Return the [x, y] coordinate for the center point of the cell that contains the specified text.  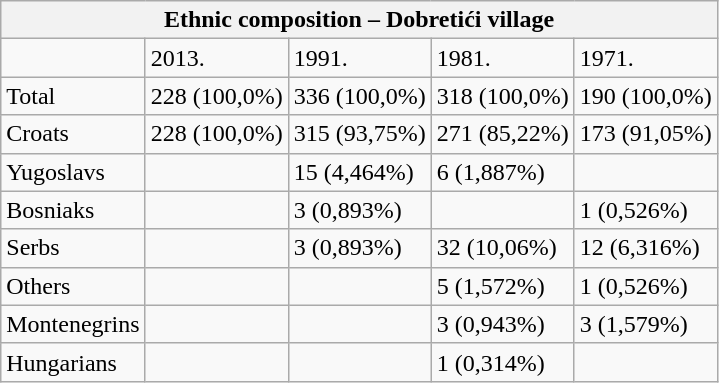
190 (100,0%) [646, 96]
1971. [646, 58]
318 (100,0%) [502, 96]
Yugoslavs [73, 172]
Others [73, 286]
1981. [502, 58]
315 (93,75%) [360, 134]
336 (100,0%) [360, 96]
3 (1,579%) [646, 324]
32 (10,06%) [502, 248]
Serbs [73, 248]
Ethnic composition – Dobretići village [360, 20]
Bosniaks [73, 210]
12 (6,316%) [646, 248]
173 (91,05%) [646, 134]
271 (85,22%) [502, 134]
Hungarians [73, 362]
15 (4,464%) [360, 172]
3 (0,943%) [502, 324]
Croats [73, 134]
5 (1,572%) [502, 286]
2013. [216, 58]
Total [73, 96]
Montenegrins [73, 324]
6 (1,887%) [502, 172]
1991. [360, 58]
1 (0,314%) [502, 362]
